For the text-containing cell, return its midpoint in [x, y] coordinate format. 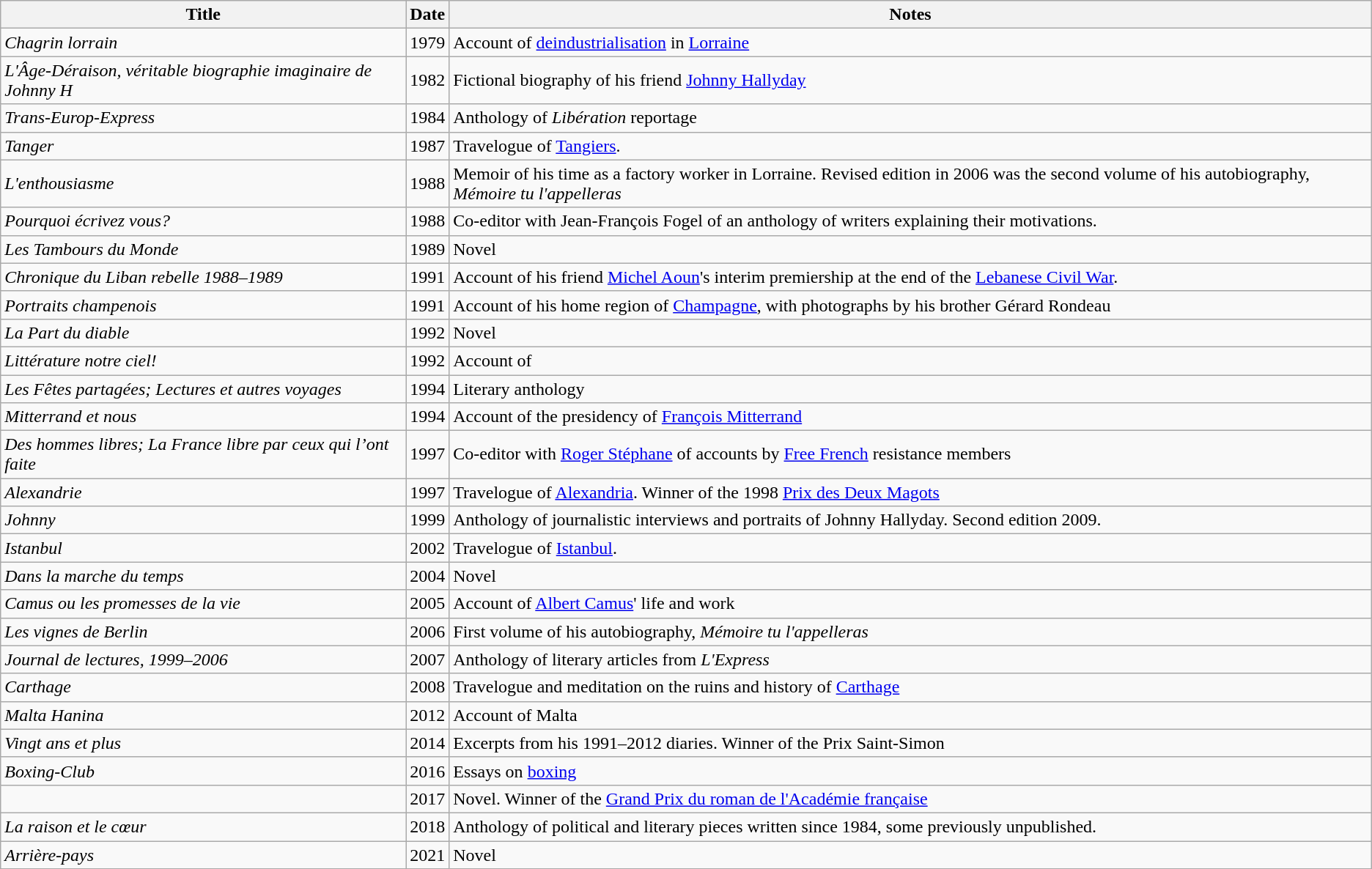
2004 [428, 576]
2016 [428, 771]
Littérature notre ciel! [204, 360]
La Part du diable [204, 333]
Co-editor with Roger Stéphane of accounts by Free French resistance members [910, 454]
First volume of his autobiography, Mémoire tu l'appelleras [910, 632]
Anthology of journalistic interviews and portraits of Johnny Hallyday. Second edition 2009. [910, 520]
Pourquoi écrivez vous? [204, 221]
1989 [428, 249]
2006 [428, 632]
Carthage [204, 687]
Fictional biography of his friend Johnny Hallyday [910, 81]
Alexandrie [204, 492]
Des hommes libres; La France libre par ceux qui l’ont faite [204, 454]
2018 [428, 827]
Portraits champenois [204, 305]
Anthology of literary articles from L'Express [910, 659]
Title [204, 15]
2008 [428, 687]
2017 [428, 799]
2002 [428, 548]
1987 [428, 146]
1982 [428, 81]
1999 [428, 520]
Tanger [204, 146]
Mitterrand et nous [204, 417]
Chronique du Liban rebelle 1988–1989 [204, 277]
Account of [910, 360]
Arrière-pays [204, 855]
1979 [428, 42]
Travelogue and meditation on the ruins and history of Carthage [910, 687]
Travelogue of Alexandria. Winner of the 1998 Prix des Deux Magots [910, 492]
Account of the presidency of François Mitterrand [910, 417]
Camus ou les promesses de la vie [204, 604]
Johnny [204, 520]
1984 [428, 118]
Literary anthology [910, 389]
Travelogue of Istanbul. [910, 548]
Journal de lectures, 1999–2006 [204, 659]
Co-editor with Jean-François Fogel of an anthology of writers explaining their motivations. [910, 221]
Date [428, 15]
Travelogue of Tangiers. [910, 146]
Essays on boxing [910, 771]
Les Fêtes partagées; Lectures et autres voyages [204, 389]
Anthology of Libération reportage [910, 118]
Anthology of political and literary pieces written since 1984, some previously unpublished. [910, 827]
Account of his home region of Champagne, with photographs by his brother Gérard Rondeau [910, 305]
Notes [910, 15]
Chagrin lorrain [204, 42]
Istanbul [204, 548]
Les Tambours du Monde [204, 249]
Account of Malta [910, 715]
Memoir of his time as a factory worker in Lorraine. Revised edition in 2006 was the second volume of his autobiography, Mémoire tu l'appelleras [910, 183]
2021 [428, 855]
Les vignes de Berlin [204, 632]
Trans-Europ-Express [204, 118]
Novel. Winner of the Grand Prix du roman de l'Académie française [910, 799]
La raison et le cœur [204, 827]
Excerpts from his 1991–2012 diaries. Winner of the Prix Saint-Simon [910, 743]
Account of his friend Michel Aoun's interim premiership at the end of the Lebanese Civil War. [910, 277]
Malta Hanina [204, 715]
Account of Albert Camus' life and work [910, 604]
L'Âge-Déraison, véritable biographie imaginaire de Johnny H [204, 81]
Boxing-Club [204, 771]
2007 [428, 659]
Vingt ans et plus [204, 743]
2005 [428, 604]
L'enthousiasme [204, 183]
Dans la marche du temps [204, 576]
2014 [428, 743]
Account of deindustrialisation in Lorraine [910, 42]
2012 [428, 715]
